Find where the given text appears and provide that cell's center as (x, y) coordinate. 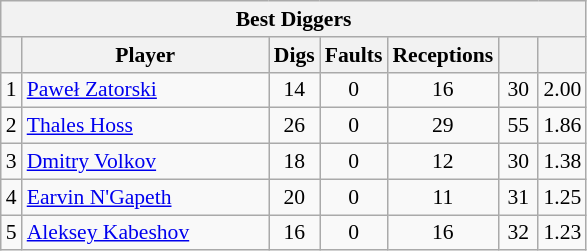
Aleksey Kabeshov (146, 233)
1.23 (562, 233)
31 (518, 197)
4 (12, 197)
12 (442, 162)
18 (294, 162)
1 (12, 90)
55 (518, 126)
Digs (294, 55)
32 (518, 233)
1.86 (562, 126)
Paweł Zatorski (146, 90)
Dmitry Volkov (146, 162)
Player (146, 55)
Earvin N'Gapeth (146, 197)
1.38 (562, 162)
26 (294, 126)
Receptions (442, 55)
2.00 (562, 90)
Best Diggers (294, 19)
3 (12, 162)
Thales Hoss (146, 126)
Faults (354, 55)
5 (12, 233)
1.25 (562, 197)
14 (294, 90)
2 (12, 126)
29 (442, 126)
11 (442, 197)
20 (294, 197)
